Provide the [X, Y] coordinate of the cell's center where the given text is located.  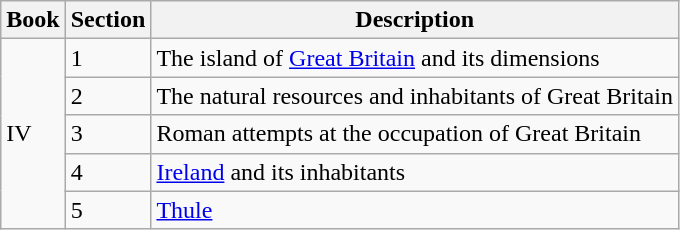
Ireland and its inhabitants [415, 172]
Description [415, 20]
3 [108, 134]
IV [33, 134]
The natural resources and inhabitants of Great Britain [415, 96]
2 [108, 96]
Section [108, 20]
The island of Great Britain and its dimensions [415, 58]
Book [33, 20]
1 [108, 58]
4 [108, 172]
Roman attempts at the occupation of Great Britain [415, 134]
Thule [415, 210]
5 [108, 210]
